For the text-containing cell, return its midpoint in (x, y) coordinate format. 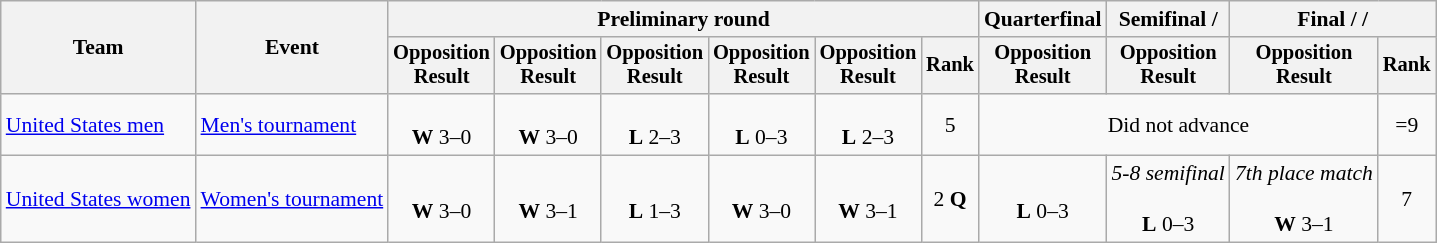
Semifinal / (1168, 19)
Final / / (1333, 19)
Men's tournament (292, 124)
=9 (1407, 124)
Team (98, 48)
7 (1407, 200)
United States women (98, 200)
Did not advance (1178, 124)
United States men (98, 124)
Quarterfinal (1043, 19)
L 1–3 (654, 200)
Preliminary round (684, 19)
5-8 semifinalL 0–3 (1168, 200)
2 Q (950, 200)
7th place matchW 3–1 (1304, 200)
5 (950, 124)
Event (292, 48)
Women's tournament (292, 200)
